From the cell containing the given text, extract its center point as (X, Y) coordinate. 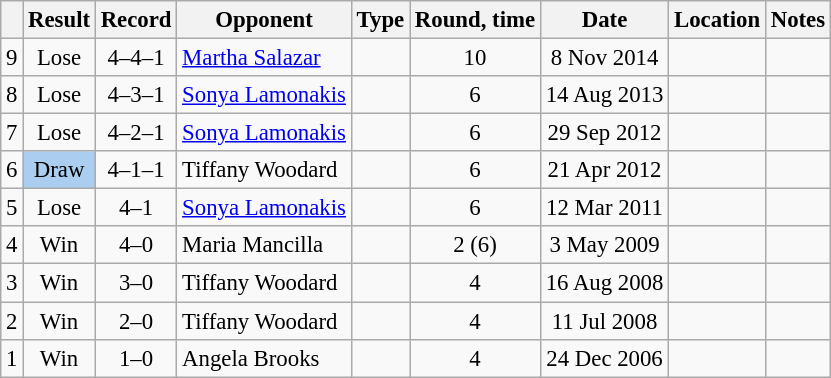
1 (12, 358)
16 Aug 2008 (604, 283)
Date (604, 20)
1–0 (136, 358)
11 Jul 2008 (604, 321)
7 (12, 133)
Result (60, 20)
Martha Salazar (264, 58)
4–3–1 (136, 95)
4–0 (136, 245)
Round, time (476, 20)
3 May 2009 (604, 245)
4–2–1 (136, 133)
21 Apr 2012 (604, 170)
4–1–1 (136, 170)
10 (476, 58)
24 Dec 2006 (604, 358)
Maria Mancilla (264, 245)
Record (136, 20)
Opponent (264, 20)
12 Mar 2011 (604, 208)
4–1 (136, 208)
8 (12, 95)
3–0 (136, 283)
Location (718, 20)
14 Aug 2013 (604, 95)
5 (12, 208)
4–4–1 (136, 58)
Angela Brooks (264, 358)
8 Nov 2014 (604, 58)
29 Sep 2012 (604, 133)
3 (12, 283)
Notes (798, 20)
Type (380, 20)
2 (12, 321)
2 (6) (476, 245)
9 (12, 58)
2–0 (136, 321)
Draw (60, 170)
